Return [X, Y] of the center of cell containing provided text 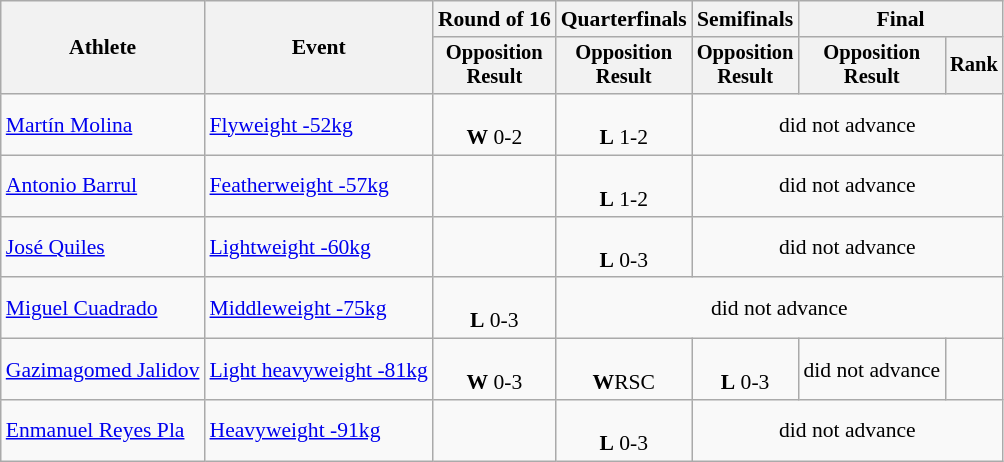
Round of 16 [494, 19]
Enmanuel Reyes Pla [103, 430]
W 0-3 [494, 370]
Martín Molina [103, 124]
Athlete [103, 48]
Final [900, 19]
José Quiles [103, 248]
Lightweight -60kg [319, 248]
Middleweight -75kg [319, 308]
Light heavyweight -81kg [319, 370]
Heavyweight -91kg [319, 430]
Rank [974, 66]
Semifinals [746, 19]
Quarterfinals [624, 19]
Event [319, 48]
Gazimagomed Jalidov [103, 370]
WRSC [624, 370]
Flyweight -52kg [319, 124]
Miguel Cuadrado [103, 308]
W 0-2 [494, 124]
Antonio Barrul [103, 186]
Featherweight -57kg [319, 186]
